Search for the cell housing the specified text and yield its (X, Y) center coordinate. 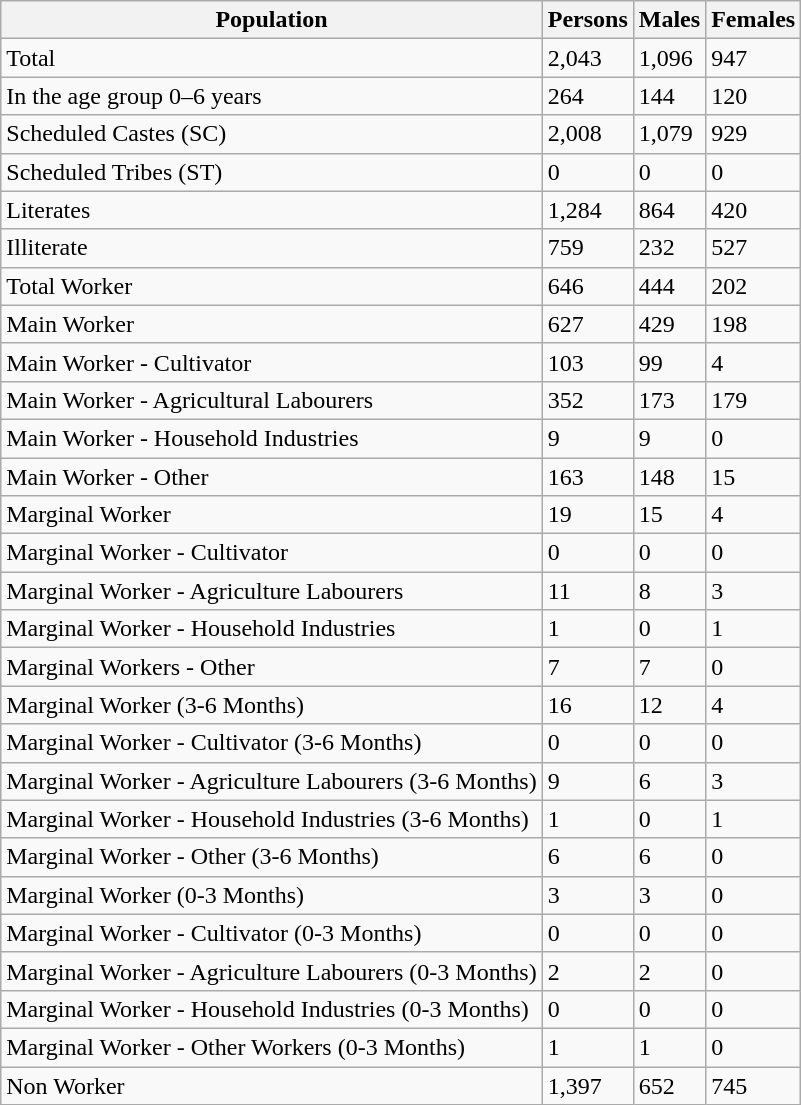
Marginal Worker - Agriculture Labourers (3-6 Months) (272, 781)
Marginal Worker - Other Workers (0-3 Months) (272, 1047)
929 (754, 134)
12 (669, 705)
646 (588, 286)
759 (588, 248)
148 (669, 477)
Marginal Workers - Other (272, 667)
In the age group 0–6 years (272, 96)
1,079 (669, 134)
352 (588, 400)
202 (754, 286)
173 (669, 400)
Marginal Worker (3-6 Months) (272, 705)
16 (588, 705)
Marginal Worker - Agriculture Labourers (272, 591)
1,096 (669, 58)
Total (272, 58)
232 (669, 248)
Marginal Worker - Cultivator (272, 553)
163 (588, 477)
Marginal Worker (272, 515)
1,284 (588, 210)
2,008 (588, 134)
864 (669, 210)
Main Worker (272, 324)
627 (588, 324)
Marginal Worker - Other (3-6 Months) (272, 857)
Non Worker (272, 1085)
Main Worker - Other (272, 477)
Males (669, 20)
947 (754, 58)
Females (754, 20)
Main Worker - Cultivator (272, 362)
99 (669, 362)
264 (588, 96)
Illiterate (272, 248)
420 (754, 210)
1,397 (588, 1085)
Marginal Worker - Household Industries (0-3 Months) (272, 1009)
120 (754, 96)
11 (588, 591)
179 (754, 400)
2,043 (588, 58)
103 (588, 362)
198 (754, 324)
Scheduled Tribes (ST) (272, 172)
745 (754, 1085)
Marginal Worker (0-3 Months) (272, 895)
652 (669, 1085)
Scheduled Castes (SC) (272, 134)
Population (272, 20)
144 (669, 96)
Marginal Worker - Household Industries (3-6 Months) (272, 819)
Main Worker - Household Industries (272, 438)
Marginal Worker - Cultivator (3-6 Months) (272, 743)
527 (754, 248)
Literates (272, 210)
8 (669, 591)
Persons (588, 20)
Marginal Worker - Cultivator (0-3 Months) (272, 933)
19 (588, 515)
Main Worker - Agricultural Labourers (272, 400)
Marginal Worker - Household Industries (272, 629)
429 (669, 324)
Total Worker (272, 286)
444 (669, 286)
Marginal Worker - Agriculture Labourers (0-3 Months) (272, 971)
